Return (x, y) of the center of cell containing provided text 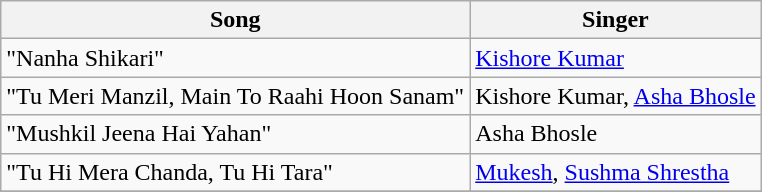
"Tu Hi Mera Chanda, Tu Hi Tara" (236, 172)
Kishore Kumar, Asha Bhosle (616, 96)
Song (236, 20)
Kishore Kumar (616, 58)
Mukesh, Sushma Shrestha (616, 172)
Singer (616, 20)
Asha Bhosle (616, 134)
"Nanha Shikari" (236, 58)
"Mushkil Jeena Hai Yahan" (236, 134)
"Tu Meri Manzil, Main To Raahi Hoon Sanam" (236, 96)
